Detect which cell encompasses the target text, then output its [x, y] center coordinate. 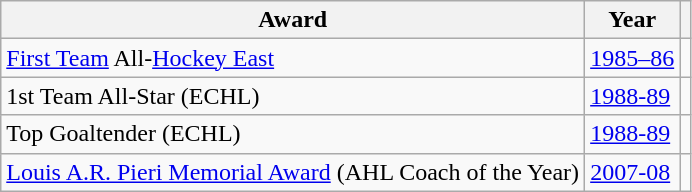
1st Team All-Star (ECHL) [293, 96]
Louis A.R. Pieri Memorial Award (AHL Coach of the Year) [293, 172]
Top Goaltender (ECHL) [293, 134]
1985–86 [632, 58]
Year [632, 20]
Award [293, 20]
2007-08 [632, 172]
First Team All-Hockey East [293, 58]
